Locate the cell with the specified text and output its (X, Y) center coordinate. 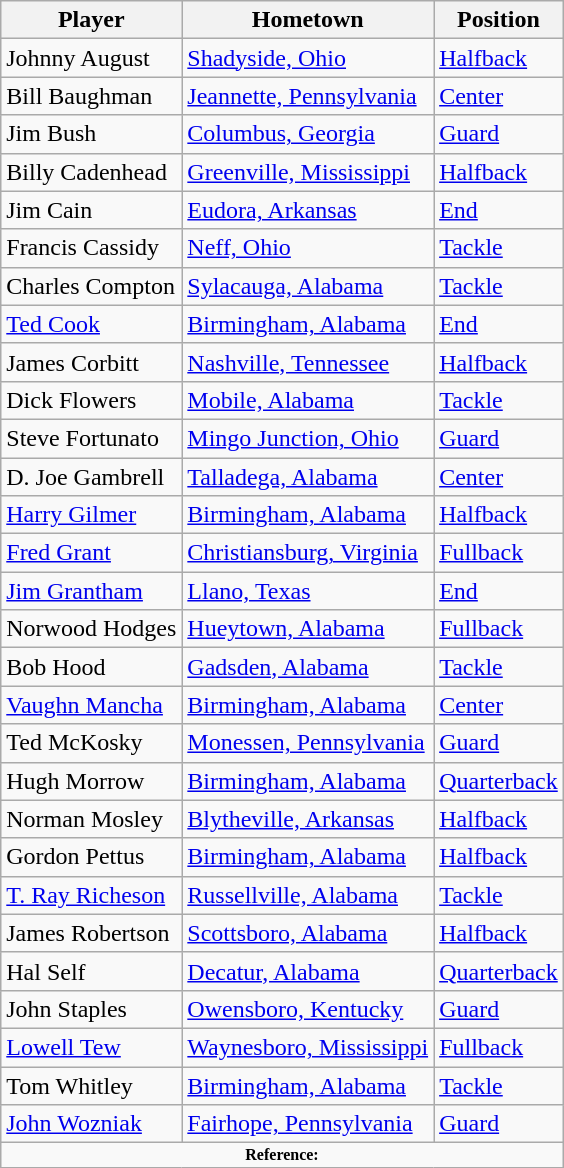
Harry Gilmer (92, 515)
Monessen, Pennsylvania (308, 743)
Bob Hood (92, 667)
Hometown (308, 20)
Russellville, Alabama (308, 895)
Fairhope, Pennsylvania (308, 1124)
Greenville, Mississippi (308, 172)
Gadsden, Alabama (308, 667)
D. Joe Gambrell (92, 477)
Bill Baughman (92, 96)
Blytheville, Arkansas (308, 819)
Hal Self (92, 971)
Talladega, Alabama (308, 477)
Waynesboro, Mississippi (308, 1047)
Norman Mosley (92, 819)
Johnny August (92, 58)
Ted Cook (92, 324)
Neff, Ohio (308, 248)
Player (92, 20)
Hueytown, Alabama (308, 629)
James Corbitt (92, 362)
Ted McKosky (92, 743)
Position (499, 20)
Dick Flowers (92, 400)
Nashville, Tennessee (308, 362)
Billy Cadenhead (92, 172)
Lowell Tew (92, 1047)
Jim Cain (92, 210)
Vaughn Mancha (92, 705)
Scottsboro, Alabama (308, 933)
Sylacauga, Alabama (308, 286)
Norwood Hodges (92, 629)
James Robertson (92, 933)
Jeannette, Pennsylvania (308, 96)
Jim Bush (92, 134)
Steve Fortunato (92, 438)
Charles Compton (92, 286)
Christiansburg, Virginia (308, 553)
Decatur, Alabama (308, 971)
Francis Cassidy (92, 248)
Reference: (282, 1155)
Gordon Pettus (92, 857)
Llano, Texas (308, 591)
Owensboro, Kentucky (308, 1009)
Columbus, Georgia (308, 134)
Hugh Morrow (92, 781)
T. Ray Richeson (92, 895)
Mingo Junction, Ohio (308, 438)
Tom Whitley (92, 1085)
John Wozniak (92, 1124)
Fred Grant (92, 553)
Shadyside, Ohio (308, 58)
Mobile, Alabama (308, 400)
Jim Grantham (92, 591)
John Staples (92, 1009)
Eudora, Arkansas (308, 210)
